Search for the cell housing the specified text and yield its [x, y] center coordinate. 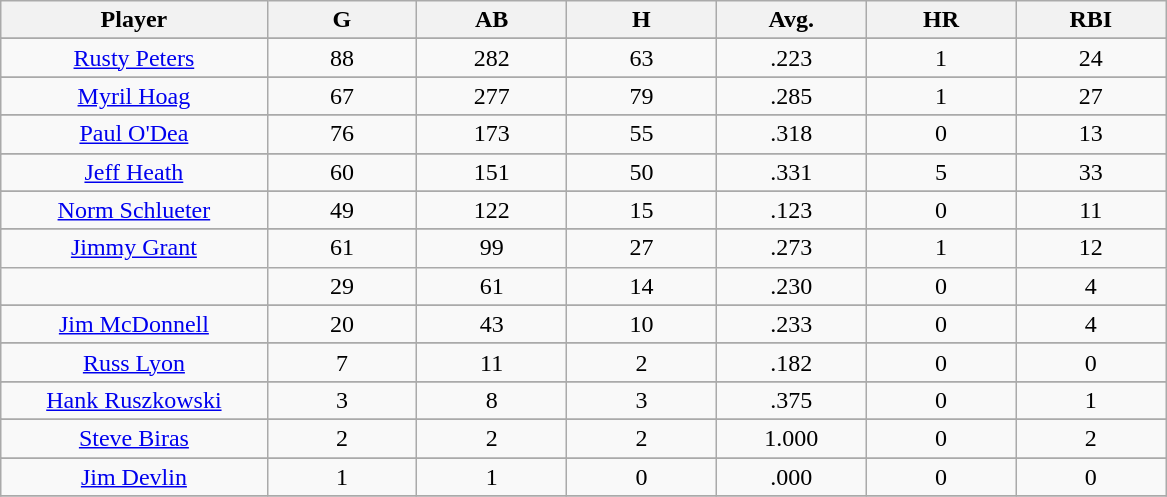
13 [1091, 134]
5 [941, 172]
Jim Devlin [134, 477]
12 [1091, 248]
8 [492, 400]
67 [342, 96]
HR [941, 20]
277 [492, 96]
282 [492, 58]
Jimmy Grant [134, 248]
Jim McDonnell [134, 324]
H [642, 20]
99 [492, 248]
Steve Biras [134, 438]
49 [342, 210]
88 [342, 58]
60 [342, 172]
.000 [791, 477]
122 [492, 210]
20 [342, 324]
.273 [791, 248]
.285 [791, 96]
29 [342, 286]
Russ Lyon [134, 362]
55 [642, 134]
Myril Hoag [134, 96]
.233 [791, 324]
15 [642, 210]
.375 [791, 400]
Norm Schlueter [134, 210]
.182 [791, 362]
151 [492, 172]
76 [342, 134]
Jeff Heath [134, 172]
1.000 [791, 438]
G [342, 20]
.123 [791, 210]
.318 [791, 134]
Hank Ruszkowski [134, 400]
63 [642, 58]
.331 [791, 172]
AB [492, 20]
24 [1091, 58]
14 [642, 286]
.223 [791, 58]
Rusty Peters [134, 58]
.230 [791, 286]
Paul O'Dea [134, 134]
33 [1091, 172]
173 [492, 134]
43 [492, 324]
7 [342, 362]
Player [134, 20]
Avg. [791, 20]
10 [642, 324]
50 [642, 172]
79 [642, 96]
RBI [1091, 20]
